Capture the cell that displays the provided text and extract its [x, y] central coordinate. 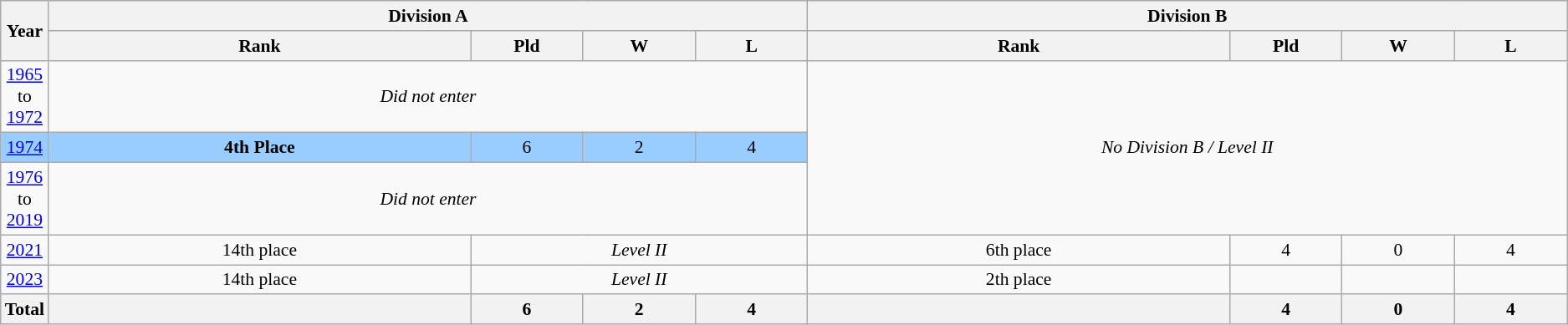
6th place [1019, 250]
1976to 2019 [25, 199]
2023 [25, 280]
Division B [1187, 16]
Year [25, 30]
4th Place [259, 148]
2021 [25, 250]
1965to 1972 [25, 97]
Total [25, 310]
No Division B / Level II [1187, 147]
Division A [428, 16]
1974 [25, 148]
2th place [1019, 280]
